For the text-containing cell, return its midpoint in (x, y) coordinate format. 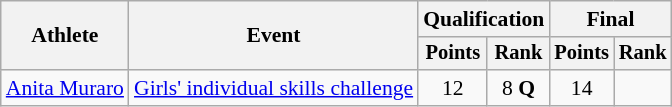
8 Q (518, 88)
12 (452, 88)
Anita Muraro (65, 88)
14 (581, 88)
Qualification (484, 19)
Athlete (65, 36)
Final (610, 19)
Girls' individual skills challenge (274, 88)
Event (274, 36)
